Determine the [X, Y] coordinate at the center of the cell enclosing the given text.  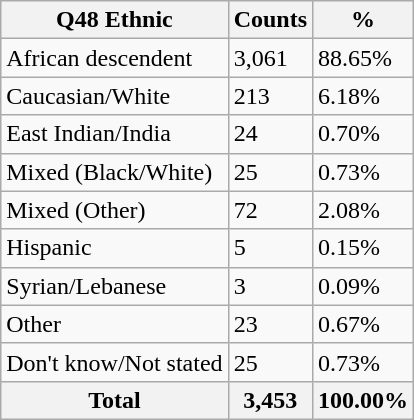
24 [270, 134]
Total [114, 400]
East Indian/India [114, 134]
African descendent [114, 58]
2.08% [364, 210]
3,061 [270, 58]
0.67% [364, 324]
Syrian/Lebanese [114, 286]
Don't know/Not stated [114, 362]
6.18% [364, 96]
Mixed (Black/White) [114, 172]
Caucasian/White [114, 96]
Mixed (Other) [114, 210]
0.15% [364, 248]
5 [270, 248]
Counts [270, 20]
% [364, 20]
88.65% [364, 58]
0.70% [364, 134]
0.09% [364, 286]
23 [270, 324]
Hispanic [114, 248]
3,453 [270, 400]
213 [270, 96]
3 [270, 286]
72 [270, 210]
Q48 Ethnic [114, 20]
100.00% [364, 400]
Other [114, 324]
